Detect which cell encompasses the target text, then output its (x, y) center coordinate. 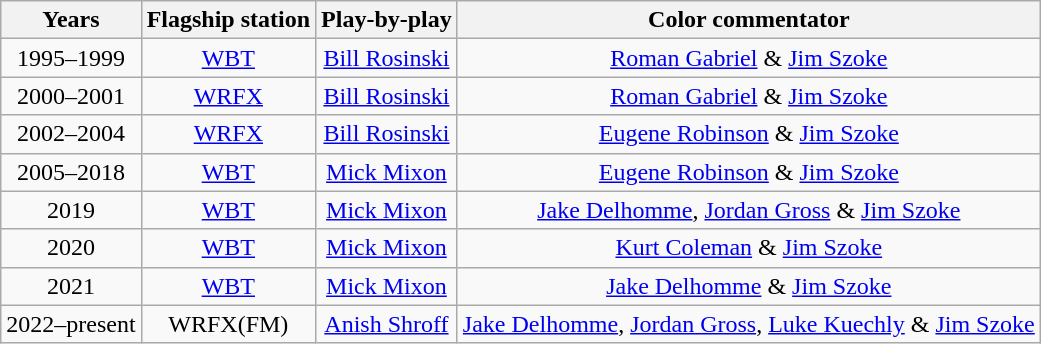
2020 (71, 248)
WRFX(FM) (228, 324)
2019 (71, 210)
1995–1999 (71, 58)
Flagship station (228, 20)
2002–2004 (71, 134)
Years (71, 20)
Color commentator (748, 20)
Jake Delhomme, Jordan Gross, Luke Kuechly & Jim Szoke (748, 324)
2022–present (71, 324)
Kurt Coleman & Jim Szoke (748, 248)
Jake Delhomme & Jim Szoke (748, 286)
Anish Shroff (387, 324)
2000–2001 (71, 96)
2005–2018 (71, 172)
Jake Delhomme, Jordan Gross & Jim Szoke (748, 210)
2021 (71, 286)
Play-by-play (387, 20)
